Extract the [x, y] coordinate from the center of the cell holding the provided text.  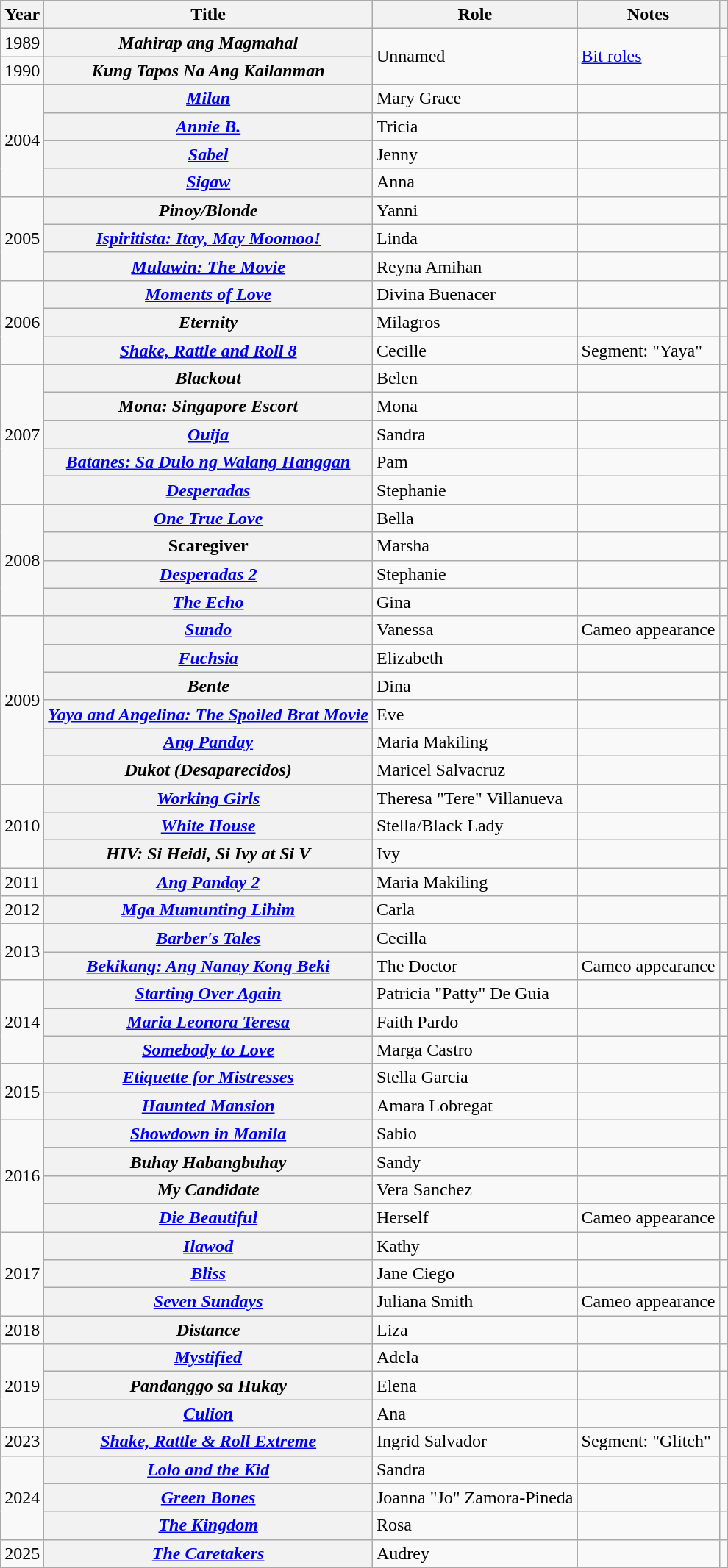
Ivy [475, 854]
2025 [22, 1553]
Ilawod [209, 1246]
Ispiritista: Itay, May Moomoo! [209, 238]
Mystified [209, 1358]
Elizabeth [475, 658]
Green Bones [209, 1497]
Faith Pardo [475, 1022]
Theresa "Tere" Villanueva [475, 798]
2011 [22, 882]
Sundo [209, 630]
Liza [475, 1330]
2009 [22, 700]
Pandanggo sa Hukay [209, 1386]
Sabio [475, 1134]
Stella/Black Lady [475, 826]
Scaregiver [209, 546]
Audrey [475, 1553]
Batanes: Sa Dulo ng Walang Hanggan [209, 462]
2004 [22, 140]
Ingrid Salvador [475, 1442]
Dina [475, 686]
Amara Lobregat [475, 1106]
Showdown in Manila [209, 1134]
Pam [475, 462]
Notes [649, 15]
Ang Panday 2 [209, 882]
Anna [475, 182]
Mary Grace [475, 99]
2012 [22, 910]
2018 [22, 1330]
Belen [475, 379]
The Doctor [475, 966]
HIV: Si Heidi, Si Ivy at Si V [209, 854]
Sandy [475, 1161]
Buhay Habangbuhay [209, 1161]
Segment: "Glitch" [649, 1442]
Moments of Love [209, 294]
Kathy [475, 1246]
Gina [475, 602]
Jenny [475, 154]
Fuchsia [209, 658]
Elena [475, 1386]
Joanna "Jo" Zamora-Pineda [475, 1497]
2015 [22, 1092]
Eternity [209, 322]
1990 [22, 71]
2007 [22, 434]
Stella Garcia [475, 1078]
2024 [22, 1497]
Working Girls [209, 798]
Somebody to Love [209, 1050]
Mahirap ang Magmahal [209, 43]
Tricia [475, 126]
2016 [22, 1175]
Yaya and Angelina: The Spoiled Brat Movie [209, 714]
Annie B. [209, 126]
Shake, Rattle and Roll 8 [209, 351]
Seven Sundays [209, 1302]
2005 [22, 238]
Barber's Tales [209, 938]
Patricia "Patty" De Guia [475, 994]
Title [209, 15]
2006 [22, 322]
Dukot (Desaparecidos) [209, 770]
Milan [209, 99]
Lolo and the Kid [209, 1469]
Divina Buenacer [475, 294]
Starting Over Again [209, 994]
Bente [209, 686]
Reyna Amihan [475, 266]
The Echo [209, 602]
Adela [475, 1358]
Ana [475, 1414]
Ouija [209, 434]
Cecille [475, 351]
Mga Mumunting Lihim [209, 910]
Maria Leonora Teresa [209, 1022]
Maricel Salvacruz [475, 770]
2017 [22, 1274]
Bit roles [649, 57]
Sigaw [209, 182]
Rosa [475, 1525]
Haunted Mansion [209, 1106]
Eve [475, 714]
2014 [22, 1022]
Kung Tapos Na Ang Kailanman [209, 71]
Ang Panday [209, 742]
Milagros [475, 322]
Marga Castro [475, 1050]
Desperadas [209, 490]
Etiquette for Mistresses [209, 1078]
2023 [22, 1442]
Die Beautiful [209, 1217]
Bella [475, 518]
Shake, Rattle & Roll Extreme [209, 1442]
Jane Ciego [475, 1274]
Vanessa [475, 630]
2010 [22, 826]
Bekikang: Ang Nanay Kong Beki [209, 966]
Mona: Singapore Escort [209, 407]
Culion [209, 1414]
Marsha [475, 546]
Pinoy/Blonde [209, 210]
My Candidate [209, 1189]
Desperadas 2 [209, 574]
Carla [475, 910]
2008 [22, 560]
Role [475, 15]
Segment: "Yaya" [649, 351]
Mona [475, 407]
The Caretakers [209, 1553]
Cecilla [475, 938]
1989 [22, 43]
2013 [22, 952]
Yanni [475, 210]
Linda [475, 238]
Mulawin: The Movie [209, 266]
Distance [209, 1330]
Juliana Smith [475, 1302]
White House [209, 826]
2019 [22, 1386]
Blackout [209, 379]
Herself [475, 1217]
The Kingdom [209, 1525]
Year [22, 15]
Unnamed [475, 57]
One True Love [209, 518]
Sabel [209, 154]
Bliss [209, 1274]
Vera Sanchez [475, 1189]
